Provide the [X, Y] coordinate of the cell's center where the given text is located.  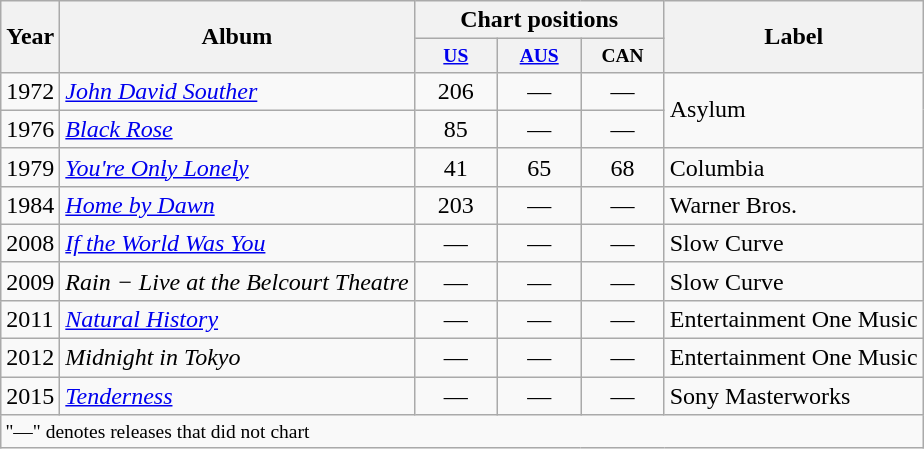
Asylum [794, 110]
Chart positions [539, 20]
Natural History [237, 319]
Warner Bros. [794, 205]
2008 [30, 243]
68 [622, 167]
85 [456, 129]
If the World Was You [237, 243]
65 [538, 167]
Black Rose [237, 129]
You're Only Lonely [237, 167]
2015 [30, 396]
Columbia [794, 167]
203 [456, 205]
1979 [30, 167]
John David Souther [237, 91]
Album [237, 36]
Label [794, 36]
2009 [30, 281]
41 [456, 167]
1972 [30, 91]
CAN [622, 56]
US [456, 56]
Tenderness [237, 396]
Rain − Live at the Belcourt Theatre [237, 281]
Year [30, 36]
"—" denotes releases that did not chart [462, 432]
Midnight in Tokyo [237, 358]
2012 [30, 358]
AUS [538, 56]
Home by Dawn [237, 205]
2011 [30, 319]
1976 [30, 129]
Sony Masterworks [794, 396]
1984 [30, 205]
206 [456, 91]
